Return the (x, y) coordinate for the center point of the cell that contains the specified text.  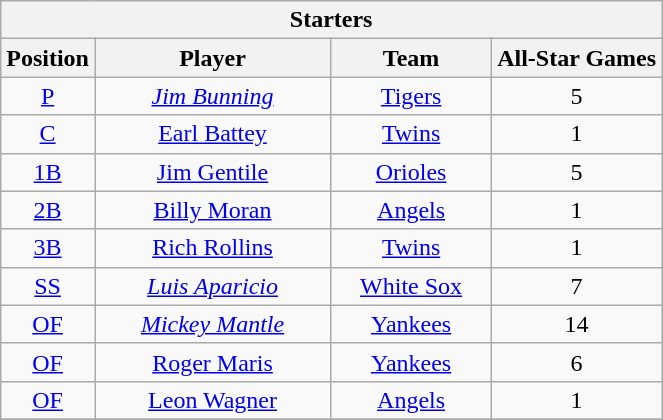
Player (212, 58)
6 (577, 362)
Jim Bunning (212, 96)
Jim Gentile (212, 172)
2B (48, 210)
P (48, 96)
Orioles (412, 172)
Starters (332, 20)
14 (577, 324)
Position (48, 58)
Mickey Mantle (212, 324)
3B (48, 248)
C (48, 134)
SS (48, 286)
Tigers (412, 96)
Luis Aparicio (212, 286)
7 (577, 286)
Earl Battey (212, 134)
Team (412, 58)
1B (48, 172)
Roger Maris (212, 362)
All-Star Games (577, 58)
Billy Moran (212, 210)
White Sox (412, 286)
Leon Wagner (212, 400)
Rich Rollins (212, 248)
